Search for the cell housing the specified text and yield its [X, Y] center coordinate. 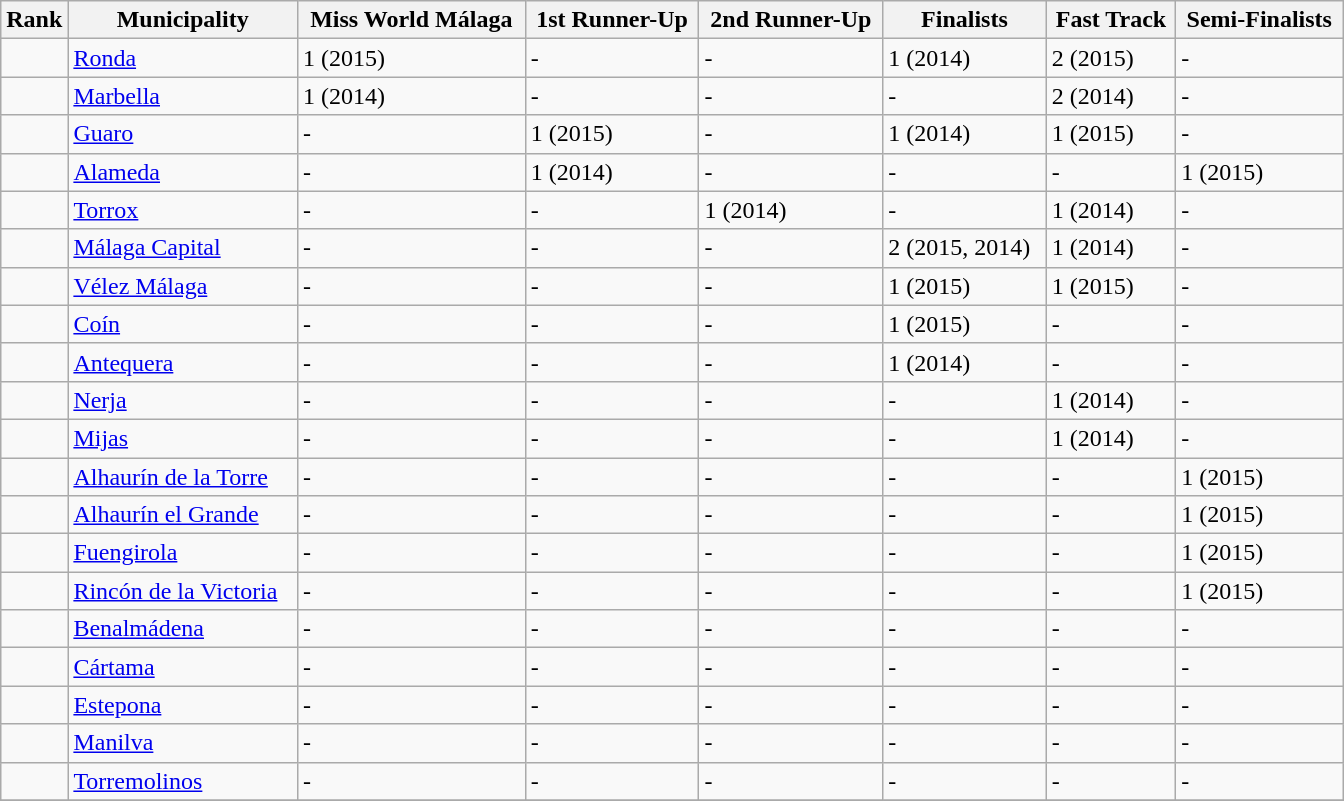
Guaro [183, 134]
Coín [183, 324]
1st Runner-Up [612, 20]
Fast Track [1111, 20]
Manilva [183, 743]
Alhaurín de la Torre [183, 477]
Alameda [183, 172]
Municipality [183, 20]
2 (2015) [1111, 58]
Semi-Finalists [1260, 20]
Finalists [964, 20]
Ronda [183, 58]
Cártama [183, 667]
Málaga Capital [183, 248]
2 (2014) [1111, 96]
Benalmádena [183, 629]
Mijas [183, 438]
2 (2015, 2014) [964, 248]
Miss World Málaga [411, 20]
Rincón de la Victoria [183, 591]
Alhaurín el Grande [183, 515]
Vélez Málaga [183, 286]
Estepona [183, 705]
Fuengirola [183, 553]
2nd Runner-Up [791, 20]
Marbella [183, 96]
Torrox [183, 210]
Antequera [183, 362]
Rank [34, 20]
Nerja [183, 400]
Torremolinos [183, 781]
